Output the [x, y] coordinate of the center of the cell containing the given text.  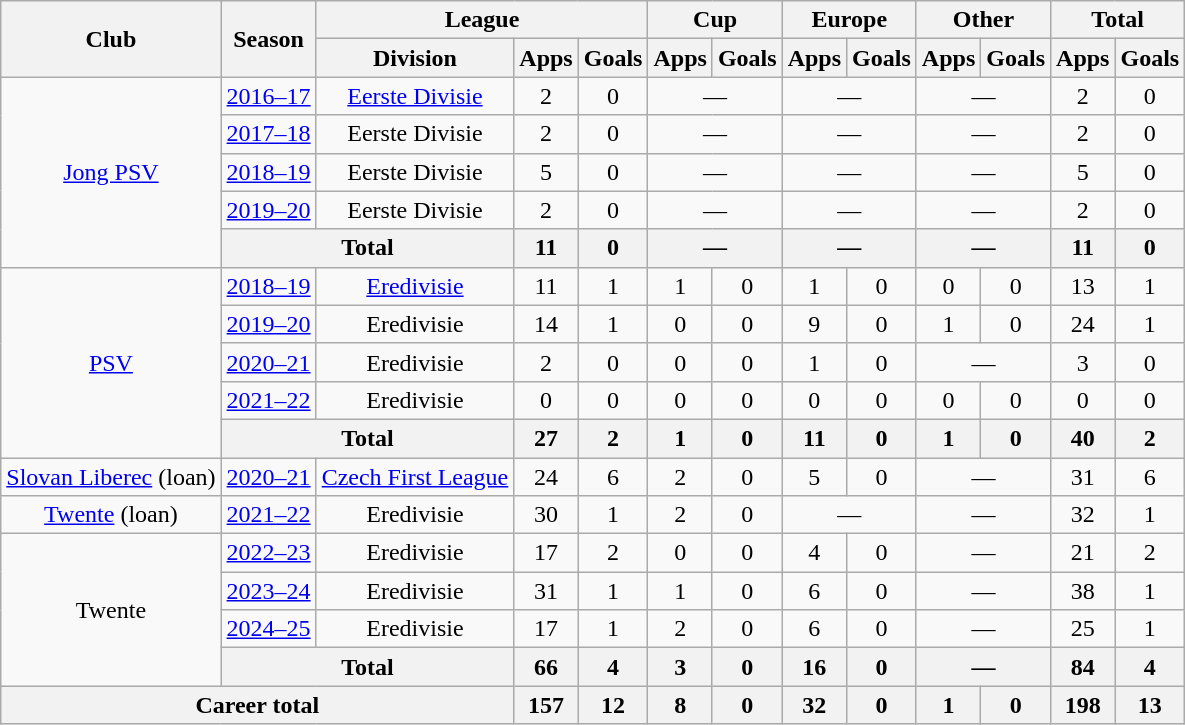
2022–23 [268, 553]
21 [1083, 553]
Twente (loan) [111, 515]
2016–17 [268, 96]
PSV [111, 362]
66 [546, 667]
40 [1083, 438]
8 [680, 705]
Career total [258, 705]
Slovan Liberec (loan) [111, 477]
9 [814, 324]
2017–18 [268, 134]
Twente [111, 610]
38 [1083, 591]
14 [546, 324]
30 [546, 515]
198 [1083, 705]
25 [1083, 629]
Czech First League [415, 477]
League [482, 20]
2024–25 [268, 629]
Europe [849, 20]
Jong PSV [111, 172]
157 [546, 705]
84 [1083, 667]
2023–24 [268, 591]
27 [546, 438]
Cup [715, 20]
12 [613, 705]
Other [983, 20]
16 [814, 667]
Division [415, 58]
Club [111, 39]
Season [268, 39]
